Return the [x, y] coordinate for the center point of the cell that contains the specified text.  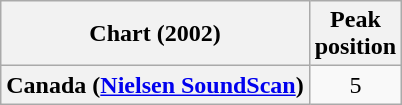
Canada (Nielsen SoundScan) [155, 85]
Peakposition [355, 34]
Chart (2002) [155, 34]
5 [355, 85]
